Pinpoint the cell where the given text exists, returning its [X, Y] midpoint coordinate. 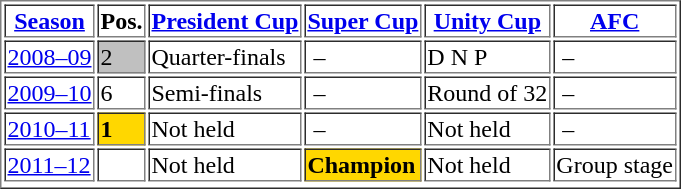
Semi-finals [224, 92]
Quarter-finals [224, 56]
AFC [614, 20]
2010–11 [49, 128]
Super Cup [362, 20]
Pos. [122, 20]
Group stage [614, 164]
2009–10 [49, 92]
D N P [487, 56]
6 [122, 92]
Champion [362, 164]
1 [122, 128]
Round of 32 [487, 92]
Season [49, 20]
Unity Cup [487, 20]
2 [122, 56]
2008–09 [49, 56]
President Cup [224, 20]
2011–12 [49, 164]
